Scan for the cell matching the given text and deliver its (X, Y) coordinate at center. 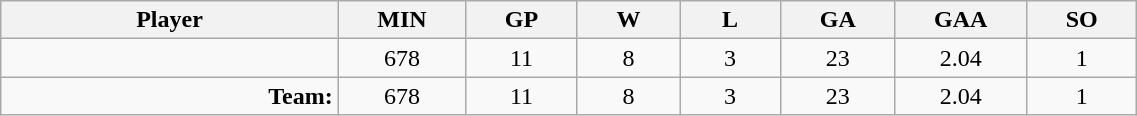
GAA (961, 20)
SO (1081, 20)
L (730, 20)
MIN (402, 20)
GP (522, 20)
GA (838, 20)
Player (170, 20)
Team: (170, 96)
W (628, 20)
